Extract the [X, Y] coordinate from the center of the cell holding the provided text.  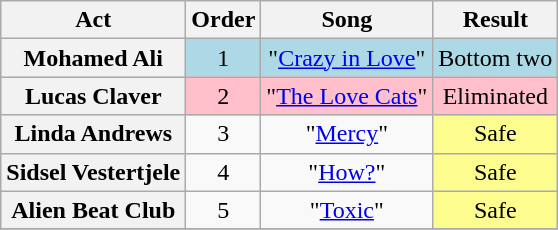
Alien Beat Club [94, 210]
Bottom two [496, 58]
Sidsel Vestertjele [94, 172]
Lucas Claver [94, 96]
"Toxic" [347, 210]
3 [224, 134]
5 [224, 210]
Result [496, 20]
4 [224, 172]
1 [224, 58]
Act [94, 20]
"Mercy" [347, 134]
"How?" [347, 172]
2 [224, 96]
Song [347, 20]
Eliminated [496, 96]
Order [224, 20]
Linda Andrews [94, 134]
"The Love Cats" [347, 96]
Mohamed Ali [94, 58]
"Crazy in Love" [347, 58]
